Search for the cell housing the specified text and yield its [x, y] center coordinate. 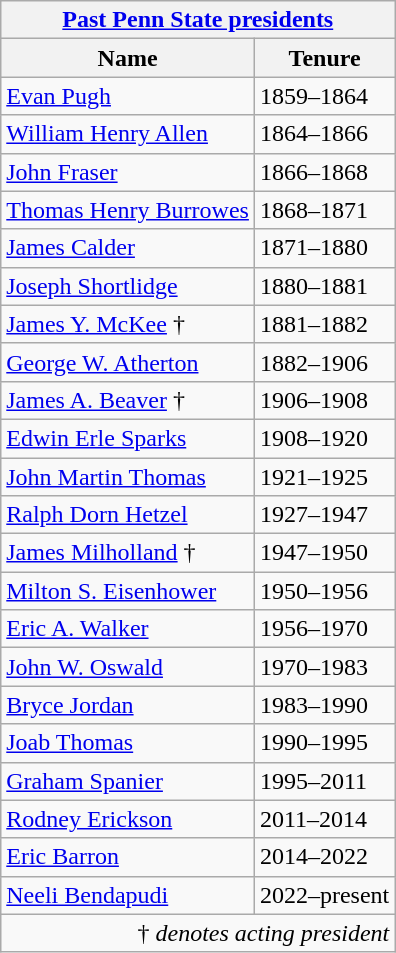
George W. Atherton [128, 362]
1956–1970 [324, 629]
Rodney Erickson [128, 819]
1871–1880 [324, 248]
1970–1983 [324, 667]
1906–1908 [324, 400]
2014–2022 [324, 857]
William Henry Allen [128, 134]
1927–1947 [324, 515]
Eric Barron [128, 857]
2011–2014 [324, 819]
Evan Pugh [128, 96]
James A. Beaver † [128, 400]
2022–present [324, 895]
John Martin Thomas [128, 477]
1881–1882 [324, 324]
John W. Oswald [128, 667]
Bryce Jordan [128, 705]
Edwin Erle Sparks [128, 438]
Name [128, 58]
1983–1990 [324, 705]
James Y. McKee † [128, 324]
Tenure [324, 58]
1859–1864 [324, 96]
James Milholland † [128, 553]
1947–1950 [324, 553]
Milton S. Eisenhower [128, 591]
1880–1881 [324, 286]
Joab Thomas [128, 743]
† denotes acting president [198, 933]
1990–1995 [324, 743]
Ralph Dorn Hetzel [128, 515]
1868–1871 [324, 210]
Thomas Henry Burrowes [128, 210]
Graham Spanier [128, 781]
1908–1920 [324, 438]
1866–1868 [324, 172]
Joseph Shortlidge [128, 286]
James Calder [128, 248]
Eric A. Walker [128, 629]
Past Penn State presidents [198, 20]
1950–1956 [324, 591]
1995–2011 [324, 781]
1921–1925 [324, 477]
1882–1906 [324, 362]
John Fraser [128, 172]
Neeli Bendapudi [128, 895]
1864–1866 [324, 134]
